Locate the cell with the specified text and output its (x, y) center coordinate. 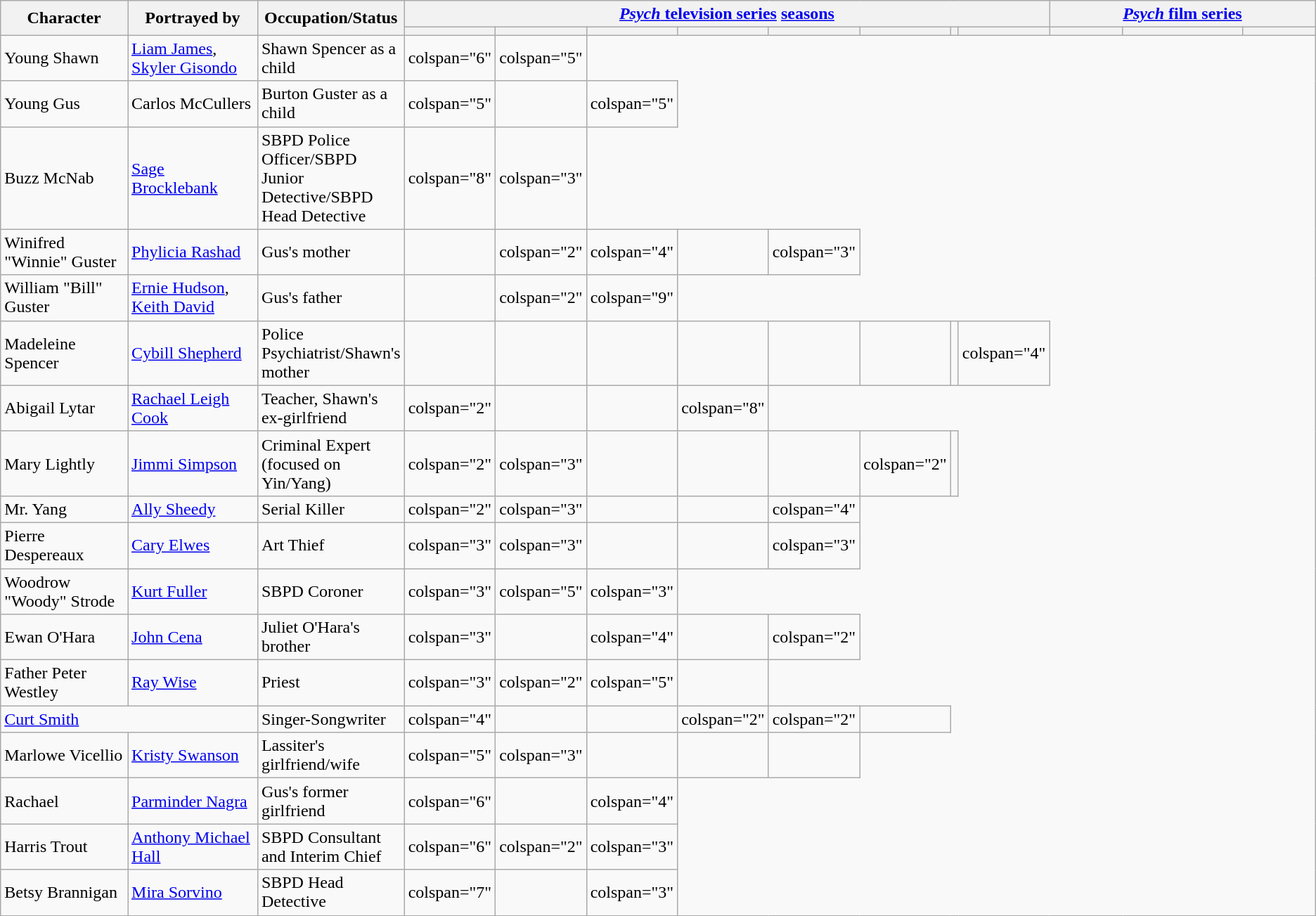
Burton Guster as a child (330, 104)
Teacher, Shawn's ex-girlfriend (330, 408)
Shawn Spencer as a child (330, 58)
Young Shawn (65, 58)
Rachael Leigh Cook (193, 408)
Parminder Nagra (193, 801)
Mary Lightly (65, 463)
Gus's former girlfriend (330, 801)
SBPD Police Officer/SBPD Junior Detective/SBPD Head Detective (330, 178)
Kurt Fuller (193, 591)
Kristy Swanson (193, 755)
Betsy Brannigan (65, 893)
Police Psychiatrist/Shawn's mother (330, 353)
Phylicia Rashad (193, 252)
Gus's mother (330, 252)
Ray Wise (193, 683)
Lassiter's girlfriend/wife (330, 755)
colspan="7" (450, 893)
Rachael (65, 801)
Abigail Lytar (65, 408)
Curt Smith (129, 719)
Liam James, Skyler Gisondo (193, 58)
Gus's father (330, 298)
colspan="9" (632, 298)
Pierre Despereaux (65, 546)
Buzz McNab (65, 178)
Portrayed by (193, 18)
SBPD Consultant and Interim Chief (330, 846)
Ally Sheedy (193, 509)
Serial Killer (330, 509)
Father Peter Westley (65, 683)
Anthony Michael Hall (193, 846)
Madeleine Spencer (65, 353)
Winifred "Winnie" Guster (65, 252)
Mira Sorvino (193, 893)
Cybill Shepherd (193, 353)
Singer-Songwriter (330, 719)
Carlos McCullers (193, 104)
SBPD Head Detective (330, 893)
Psych film series (1182, 14)
Marlowe Vicellio (65, 755)
Psych television series seasons (727, 14)
Sage Brocklebank (193, 178)
Mr. Yang (65, 509)
Juliet O'Hara's brother (330, 637)
Priest (330, 683)
Character (65, 18)
William "Bill" Guster (65, 298)
Woodrow "Woody" Strode (65, 591)
Young Gus (65, 104)
Cary Elwes (193, 546)
SBPD Coroner (330, 591)
Harris Trout (65, 846)
John Cena (193, 637)
Ewan O'Hara (65, 637)
Occupation/Status (330, 18)
Art Thief (330, 546)
Ernie Hudson, Keith David (193, 298)
Criminal Expert (focused on Yin/Yang) (330, 463)
Jimmi Simpson (193, 463)
